Determine the (x, y) coordinate at the center of the cell enclosing the given text.  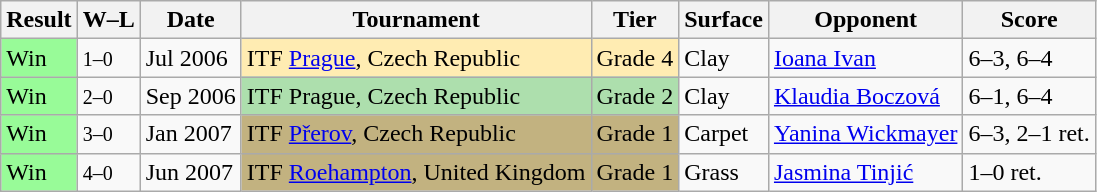
Jasmina Tinjić (866, 172)
Jul 2006 (190, 58)
Opponent (866, 20)
Jun 2007 (190, 172)
Grade 2 (635, 96)
ITF Roehampton, United Kingdom (416, 172)
Klaudia Boczová (866, 96)
Date (190, 20)
Ioana Ivan (866, 58)
6–3, 6–4 (1029, 58)
Tournament (416, 20)
Grass (724, 172)
Yanina Wickmayer (866, 134)
Result (39, 20)
Grade 4 (635, 58)
1–0 ret. (1029, 172)
Carpet (724, 134)
4–0 (108, 172)
Jan 2007 (190, 134)
1–0 (108, 58)
2–0 (108, 96)
W–L (108, 20)
ITF Přerov, Czech Republic (416, 134)
6–3, 2–1 ret. (1029, 134)
Score (1029, 20)
Sep 2006 (190, 96)
Tier (635, 20)
Surface (724, 20)
3–0 (108, 134)
6–1, 6–4 (1029, 96)
